Extract the (X, Y) coordinate from the center of the cell holding the provided text.  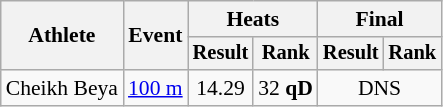
Event (156, 36)
32 qD (286, 88)
DNS (380, 88)
100 m (156, 88)
Cheikh Beya (62, 88)
Final (380, 19)
Athlete (62, 36)
Heats (253, 19)
14.29 (221, 88)
